Find where the given text appears and provide that cell's center as [x, y] coordinate. 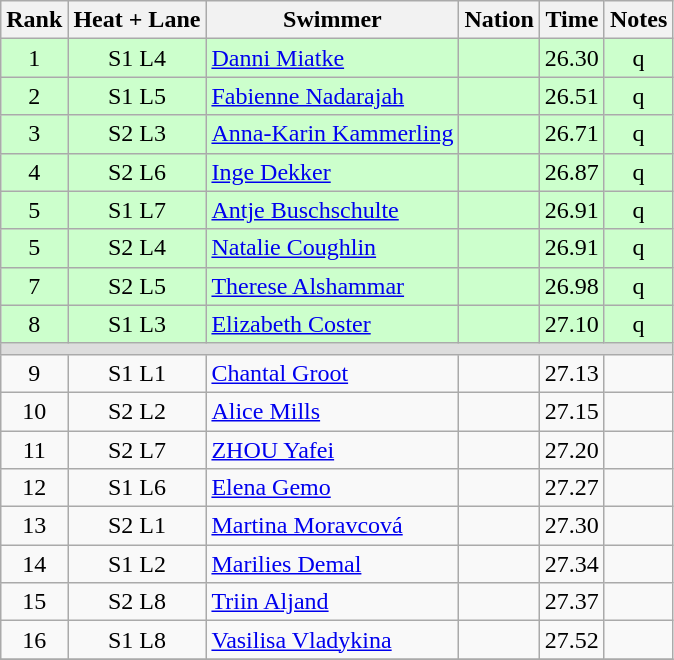
Rank [34, 20]
Nation [499, 20]
Fabienne Nadarajah [332, 96]
14 [34, 564]
S1 L4 [137, 58]
26.98 [572, 286]
Inge Dekker [332, 172]
Danni Miatke [332, 58]
Martina Moravcová [332, 526]
Marilies Demal [332, 564]
27.52 [572, 640]
27.27 [572, 488]
27.20 [572, 449]
S2 L2 [137, 411]
4 [34, 172]
Antje Buschschulte [332, 210]
S1 L7 [137, 210]
10 [34, 411]
S1 L3 [137, 324]
16 [34, 640]
Elena Gemo [332, 488]
ZHOU Yafei [332, 449]
S2 L8 [137, 602]
S2 L1 [137, 526]
27.30 [572, 526]
15 [34, 602]
27.34 [572, 564]
Elizabeth Coster [332, 324]
Vasilisa Vladykina [332, 640]
8 [34, 324]
13 [34, 526]
Therese Alshammar [332, 286]
26.30 [572, 58]
S1 L6 [137, 488]
S1 L1 [137, 373]
Swimmer [332, 20]
S2 L7 [137, 449]
26.87 [572, 172]
27.37 [572, 602]
Anna-Karin Kammerling [332, 134]
26.51 [572, 96]
27.10 [572, 324]
12 [34, 488]
Natalie Coughlin [332, 248]
Alice Mills [332, 411]
7 [34, 286]
Heat + Lane [137, 20]
S2 L3 [137, 134]
11 [34, 449]
Time [572, 20]
1 [34, 58]
Triin Aljand [332, 602]
27.13 [572, 373]
9 [34, 373]
S1 L2 [137, 564]
26.71 [572, 134]
S2 L4 [137, 248]
Notes [638, 20]
3 [34, 134]
S1 L5 [137, 96]
S2 L6 [137, 172]
S2 L5 [137, 286]
2 [34, 96]
Chantal Groot [332, 373]
27.15 [572, 411]
S1 L8 [137, 640]
